Detect which cell encompasses the target text, then output its [x, y] center coordinate. 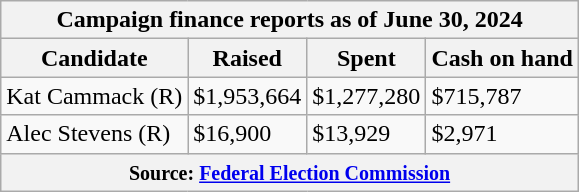
Alec Stevens (R) [94, 134]
$16,900 [248, 134]
Campaign finance reports as of June 30, 2024 [290, 20]
Kat Cammack (R) [94, 96]
$1,953,664 [248, 96]
Candidate [94, 58]
Cash on hand [502, 58]
$13,929 [366, 134]
Source: Federal Election Commission [290, 172]
Spent [366, 58]
$2,971 [502, 134]
$715,787 [502, 96]
Raised [248, 58]
$1,277,280 [366, 96]
